Extract the (x, y) coordinate from the center of the cell holding the provided text.  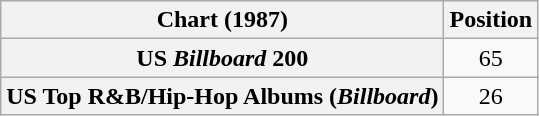
26 (491, 96)
65 (491, 58)
US Billboard 200 (222, 58)
Chart (1987) (222, 20)
Position (491, 20)
US Top R&B/Hip-Hop Albums (Billboard) (222, 96)
